Detect which cell encompasses the target text, then output its (x, y) center coordinate. 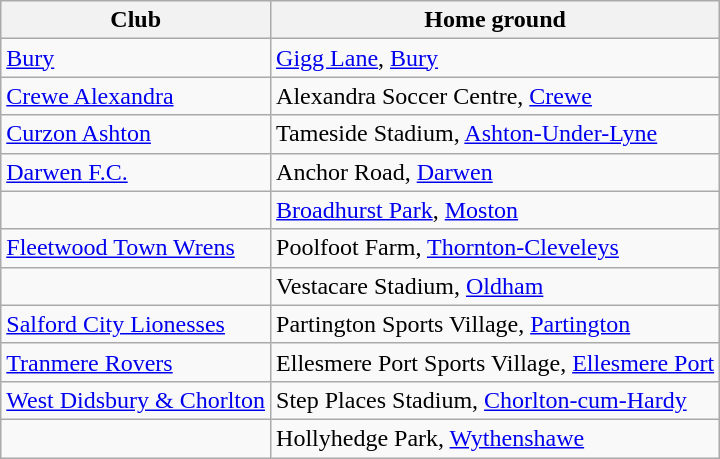
Salford City Lionesses (136, 324)
Tranmere Rovers (136, 362)
Crewe Alexandra (136, 96)
Ellesmere Port Sports Village, Ellesmere Port (496, 362)
Gigg Lane, Bury (496, 58)
Poolfoot Farm, Thornton-Cleveleys (496, 248)
Anchor Road, Darwen (496, 172)
Vestacare Stadium, Oldham (496, 286)
Step Places Stadium, Chorlton-cum-Hardy (496, 400)
Tameside Stadium, Ashton-Under-Lyne (496, 134)
Bury (136, 58)
West Didsbury & Chorlton (136, 400)
Alexandra Soccer Centre, Crewe (496, 96)
Hollyhedge Park, Wythenshawe (496, 438)
Curzon Ashton (136, 134)
Club (136, 20)
Darwen F.C. (136, 172)
Home ground (496, 20)
Broadhurst Park, Moston (496, 210)
Partington Sports Village, Partington (496, 324)
Fleetwood Town Wrens (136, 248)
